Return (X, Y) of the center of cell containing provided text 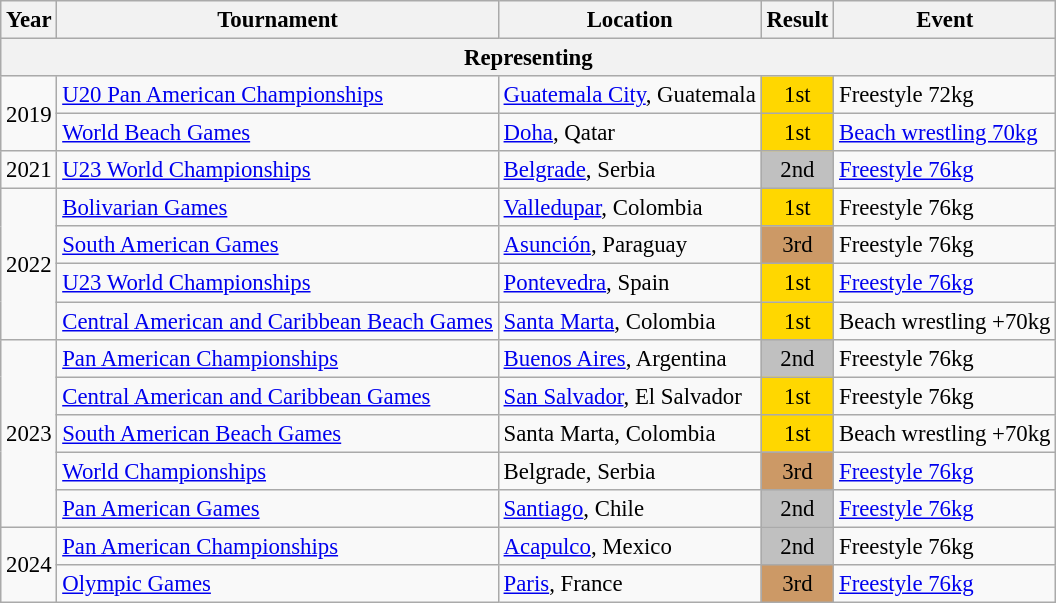
South American Beach Games (278, 433)
Acapulco, Mexico (630, 546)
Olympic Games (278, 584)
2022 (29, 264)
2021 (29, 170)
Year (29, 20)
Result (798, 20)
Event (945, 20)
Guatemala City, Guatemala (630, 95)
World Beach Games (278, 133)
2023 (29, 433)
South American Games (278, 245)
Freestyle 72kg (945, 95)
San Salvador, El Salvador (630, 396)
Santiago, Chile (630, 509)
Asunción, Paraguay (630, 245)
Bolivarian Games (278, 208)
Representing (528, 58)
Valledupar, Colombia (630, 208)
2024 (29, 564)
Doha, Qatar (630, 133)
World Championships (278, 471)
2019 (29, 114)
Pan American Games (278, 509)
Central American and Caribbean Beach Games (278, 321)
U20 Pan American Championships (278, 95)
Location (630, 20)
Buenos Aires, Argentina (630, 358)
Beach wrestling 70kg (945, 133)
Tournament (278, 20)
Paris, France (630, 584)
Pontevedra, Spain (630, 283)
Central American and Caribbean Games (278, 396)
